Scan for the cell matching the given text and deliver its (x, y) coordinate at center. 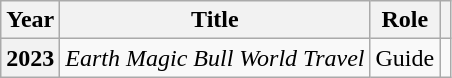
2023 (30, 58)
Earth Magic Bull World Travel (215, 58)
Guide (405, 58)
Title (215, 20)
Role (405, 20)
Year (30, 20)
